For the text-containing cell, return its midpoint in [X, Y] coordinate format. 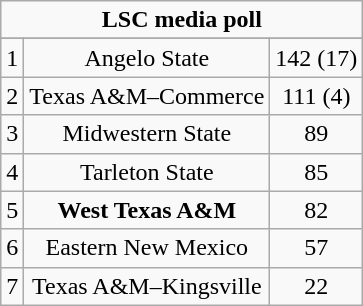
89 [316, 134]
142 (17) [316, 58]
57 [316, 248]
2 [12, 96]
7 [12, 286]
4 [12, 172]
3 [12, 134]
22 [316, 286]
111 (4) [316, 96]
6 [12, 248]
LSC media poll [182, 20]
85 [316, 172]
Tarleton State [147, 172]
Midwestern State [147, 134]
Angelo State [147, 58]
82 [316, 210]
Texas A&M–Commerce [147, 96]
Texas A&M–Kingsville [147, 286]
1 [12, 58]
5 [12, 210]
West Texas A&M [147, 210]
Eastern New Mexico [147, 248]
